Scan for the cell matching the given text and deliver its (X, Y) coordinate at center. 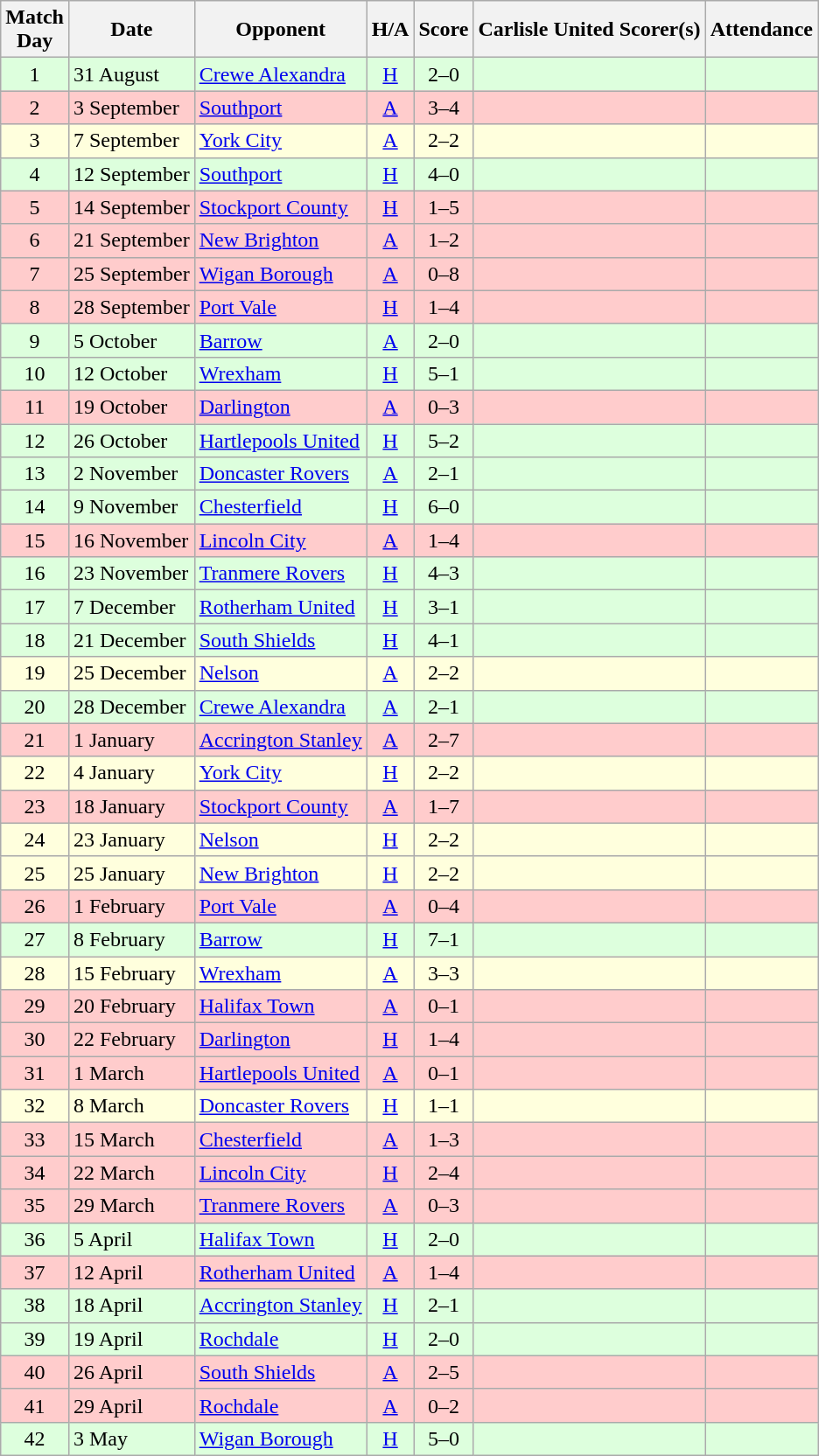
6–0 (444, 507)
19 (35, 673)
34 (35, 1173)
39 (35, 1339)
4–1 (444, 640)
2–4 (444, 1173)
36 (35, 1239)
13 (35, 474)
1 February (131, 906)
18 January (131, 806)
26 April (131, 1372)
29 (35, 1007)
30 (35, 1040)
Carlisle United Scorer(s) (590, 30)
25 January (131, 873)
28 September (131, 307)
0–8 (444, 274)
2 (35, 108)
1 (35, 74)
29 April (131, 1405)
20 (35, 707)
7 December (131, 607)
4–3 (444, 574)
15 March (131, 1139)
Attendance (761, 30)
8 March (131, 1106)
23 January (131, 839)
11 (35, 407)
1 January (131, 740)
14 (35, 507)
4–0 (444, 174)
38 (35, 1306)
21 December (131, 640)
18 (35, 640)
Match Day (35, 30)
27 (35, 939)
12 (35, 440)
37 (35, 1272)
2–7 (444, 740)
Opponent (280, 30)
5–0 (444, 1439)
32 (35, 1106)
3–4 (444, 108)
16 November (131, 540)
40 (35, 1372)
1 March (131, 1073)
9 November (131, 507)
12 October (131, 373)
12 September (131, 174)
42 (35, 1439)
10 (35, 373)
H/A (390, 30)
25 (35, 873)
28 (35, 973)
31 August (131, 74)
1–7 (444, 806)
15 (35, 540)
22 February (131, 1040)
0–4 (444, 906)
19 April (131, 1339)
6 (35, 240)
5 (35, 207)
1–3 (444, 1139)
1–2 (444, 240)
21 (35, 740)
2 November (131, 474)
4 (35, 174)
Date (131, 30)
3 (35, 141)
14 September (131, 207)
0–2 (444, 1405)
18 April (131, 1306)
41 (35, 1405)
1–5 (444, 207)
2–5 (444, 1372)
3–3 (444, 973)
23 November (131, 574)
Score (444, 30)
5 October (131, 340)
3 May (131, 1439)
8 February (131, 939)
23 (35, 806)
7 (35, 274)
25 September (131, 274)
4 January (131, 773)
28 December (131, 707)
29 March (131, 1206)
33 (35, 1139)
35 (35, 1206)
1–1 (444, 1106)
22 (35, 773)
21 September (131, 240)
22 March (131, 1173)
7 September (131, 141)
15 February (131, 973)
26 (35, 906)
3–1 (444, 607)
3 September (131, 108)
8 (35, 307)
5–2 (444, 440)
26 October (131, 440)
16 (35, 574)
20 February (131, 1007)
5 April (131, 1239)
25 December (131, 673)
24 (35, 839)
5–1 (444, 373)
12 April (131, 1272)
17 (35, 607)
7–1 (444, 939)
9 (35, 340)
19 October (131, 407)
31 (35, 1073)
